Extract the (x, y) coordinate from the center of the cell holding the provided text.  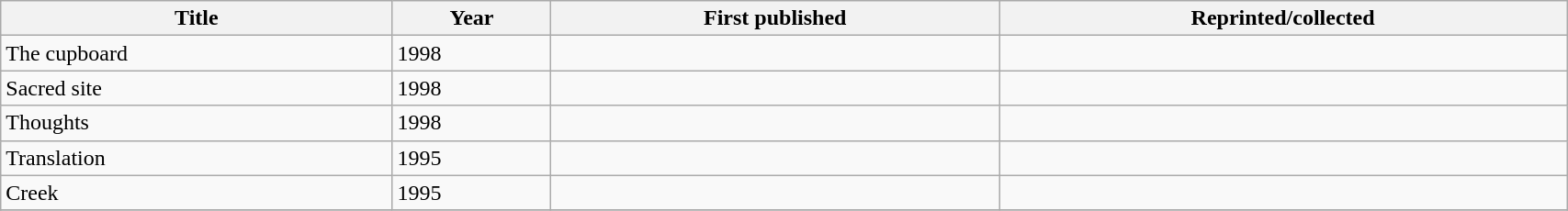
Sacred site (197, 88)
First published (775, 18)
Thoughts (197, 123)
Year (472, 18)
Translation (197, 158)
Title (197, 18)
Reprinted/collected (1283, 18)
The cupboard (197, 53)
Creek (197, 193)
